Pinpoint the cell where the given text exists, returning its [x, y] midpoint coordinate. 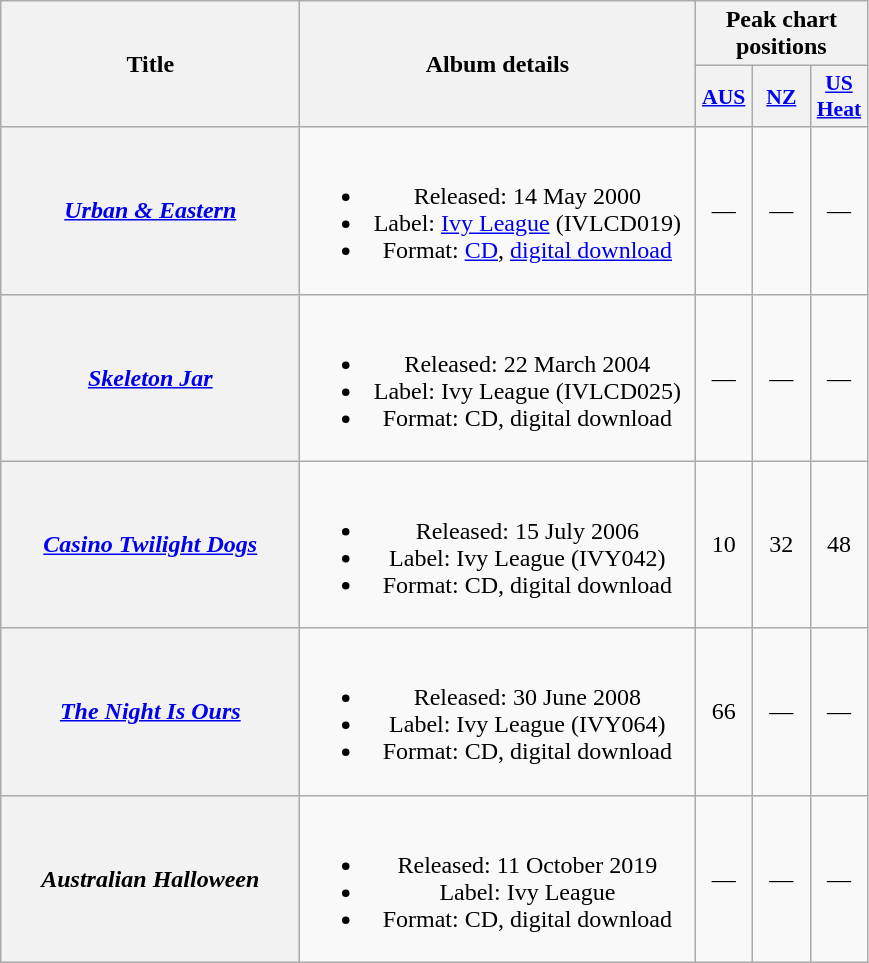
USHeat [839, 96]
Released: 30 June 2008Label: Ivy League (IVY064)Format: CD, digital download [498, 712]
66 [724, 712]
Released: 22 March 2004Label: Ivy League (IVLCD025)Format: CD, digital download [498, 378]
Peak chart positions [782, 34]
Album details [498, 64]
Released: 15 July 2006Label: Ivy League (IVY042)Format: CD, digital download [498, 544]
Casino Twilight Dogs [150, 544]
Released: 14 May 2000Label: Ivy League (IVLCD019)Format: CD, digital download [498, 210]
Title [150, 64]
32 [782, 544]
48 [839, 544]
Skeleton Jar [150, 378]
NZ [782, 96]
The Night Is Ours [150, 712]
Urban & Eastern [150, 210]
Released: 11 October 2019Label: Ivy LeagueFormat: CD, digital download [498, 878]
Australian Halloween [150, 878]
10 [724, 544]
AUS [724, 96]
